Find where the given text appears and provide that cell's center as (x, y) coordinate. 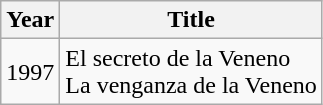
Year (30, 20)
1997 (30, 72)
Title (191, 20)
El secreto de la VenenoLa venganza de la Veneno (191, 72)
